Output the [X, Y] coordinate of the center of the cell containing the given text.  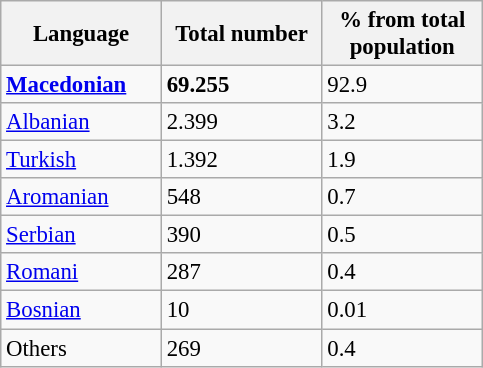
Serbian [82, 235]
Bosnian [82, 310]
287 [242, 273]
2.399 [242, 122]
390 [242, 235]
% from total population [402, 34]
Albanian [82, 122]
0.01 [402, 310]
1.9 [402, 160]
548 [242, 197]
0.5 [402, 235]
3.2 [402, 122]
Total number [242, 34]
Aromanian [82, 197]
10 [242, 310]
92.9 [402, 85]
Others [82, 348]
Turkish [82, 160]
269 [242, 348]
Romani [82, 273]
Language [82, 34]
Macedonian [82, 85]
0.7 [402, 197]
69.255 [242, 85]
1.392 [242, 160]
